Find where the given text appears and provide that cell's center as (x, y) coordinate. 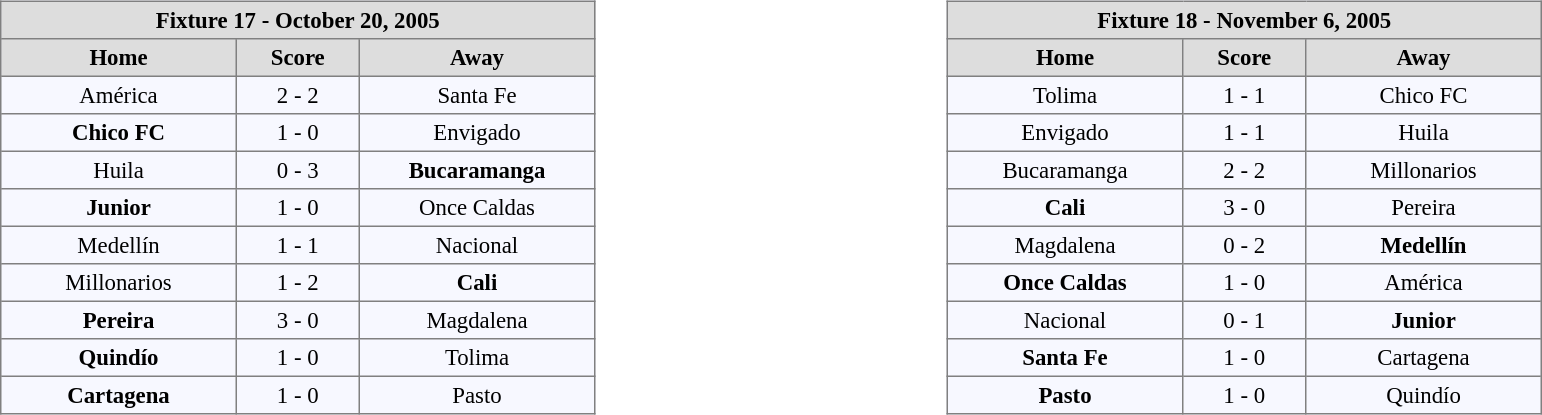
0 - 1 (1244, 320)
Fixture 18 - November 6, 2005 (1244, 20)
0 - 2 (1244, 245)
0 - 3 (298, 170)
Fixture 17 - October 20, 2005 (298, 20)
1 - 2 (298, 283)
